Extract the [X, Y] coordinate from the center of the cell holding the provided text.  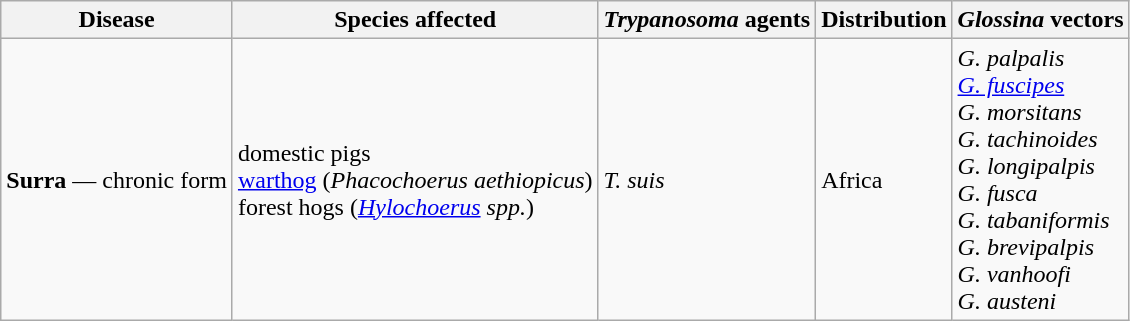
Trypanosoma agents [707, 20]
T. suis [707, 180]
Africa [884, 180]
Disease [117, 20]
domestic pigswarthog (Phacochoerus aethiopicus)forest hogs (Hylochoerus spp.) [415, 180]
Species affected [415, 20]
Distribution [884, 20]
G. palpalisG. fuscipesG. morsitansG. tachinoidesG. longipalpisG. fuscaG. tabaniformisG. brevipalpisG. vanhoofiG. austeni [1040, 180]
Glossina vectors [1040, 20]
Surra — chronic form [117, 180]
